Pinpoint the cell where the given text exists, returning its (x, y) midpoint coordinate. 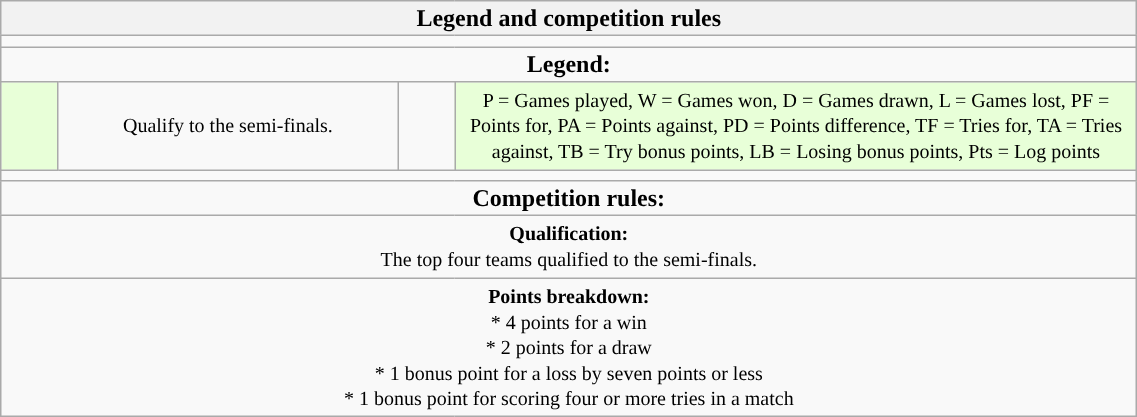
Competition rules: (569, 198)
Legend: (569, 64)
Qualify to the semi-finals. (228, 126)
Qualification:The top four teams qualified to the semi-finals. (569, 247)
Legend and competition rules (569, 18)
